Capture the cell that displays the provided text and extract its (X, Y) central coordinate. 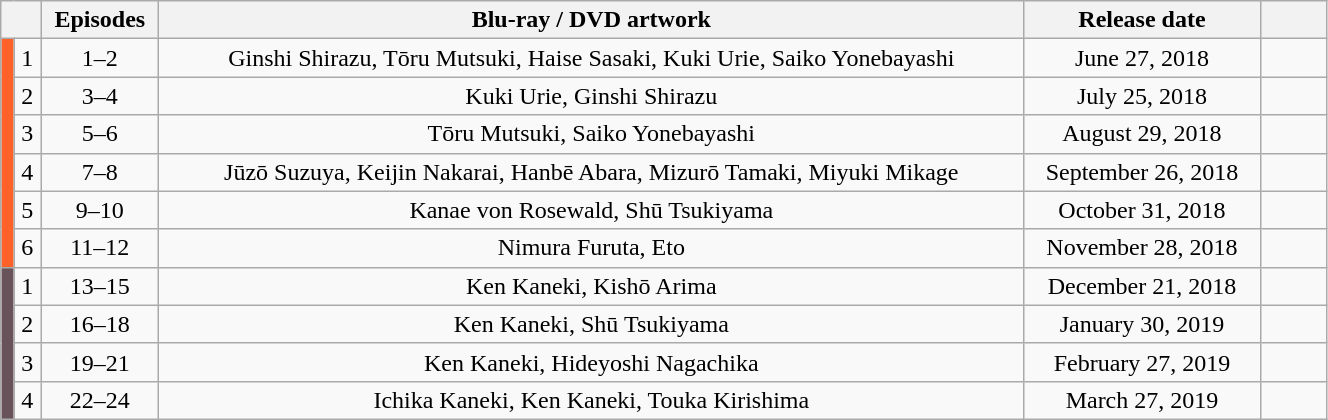
Ginshi Shirazu, Tōru Mutsuki, Haise Sasaki, Kuki Urie, Saiko Yonebayashi (592, 58)
22–24 (100, 400)
July 25, 2018 (1142, 96)
Tōru Mutsuki, Saiko Yonebayashi (592, 134)
9–10 (100, 210)
16–18 (100, 324)
August 29, 2018 (1142, 134)
13–15 (100, 286)
1–2 (100, 58)
June 27, 2018 (1142, 58)
Episodes (100, 20)
December 21, 2018 (1142, 286)
Kuki Urie, Ginshi Shirazu (592, 96)
11–12 (100, 248)
6 (28, 248)
March 27, 2019 (1142, 400)
19–21 (100, 362)
September 26, 2018 (1142, 172)
October 31, 2018 (1142, 210)
7–8 (100, 172)
February 27, 2019 (1142, 362)
January 30, 2019 (1142, 324)
Blu-ray / DVD artwork (592, 20)
Ken Kaneki, Kishō Arima (592, 286)
Release date (1142, 20)
Ichika Kaneki, Ken Kaneki, Touka Kirishima (592, 400)
3–4 (100, 96)
Nimura Furuta, Eto (592, 248)
Ken Kaneki, Hideyoshi Nagachika (592, 362)
Kanae von Rosewald, Shū Tsukiyama (592, 210)
November 28, 2018 (1142, 248)
Ken Kaneki, Shū Tsukiyama (592, 324)
Jūzō Suzuya, Keijin Nakarai, Hanbē Abara, Mizurō Tamaki, Miyuki Mikage (592, 172)
5–6 (100, 134)
5 (28, 210)
